From the cell containing the given text, extract its center point as (X, Y) coordinate. 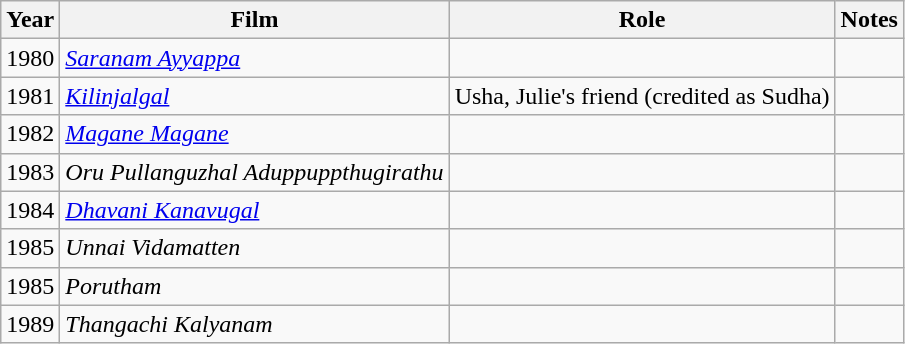
Usha, Julie's friend (credited as Sudha) (642, 96)
Year (30, 20)
1989 (30, 324)
Film (254, 20)
Role (642, 20)
Dhavani Kanavugal (254, 210)
1983 (30, 172)
Notes (869, 20)
1980 (30, 58)
Saranam Ayyappa (254, 58)
1982 (30, 134)
1981 (30, 96)
Kilinjalgal (254, 96)
Porutham (254, 286)
Thangachi Kalyanam (254, 324)
Magane Magane (254, 134)
Unnai Vidamatten (254, 248)
1984 (30, 210)
Oru Pullanguzhal Aduppuppthugirathu (254, 172)
